Return the (X, Y) coordinate for the center point of the cell that contains the specified text.  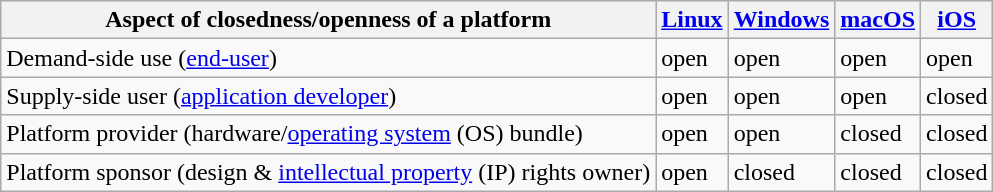
Aspect of closedness/openness of a platform (328, 20)
Demand-side use (end-user) (328, 58)
Supply-side user (application developer) (328, 96)
Platform sponsor (design & intellectual property (IP) rights owner) (328, 172)
macOS (878, 20)
iOS (957, 20)
Platform provider (hardware/operating system (OS) bundle) (328, 134)
Windows (782, 20)
Linux (692, 20)
